Return the (x, y) coordinate for the center point of the cell that contains the specified text.  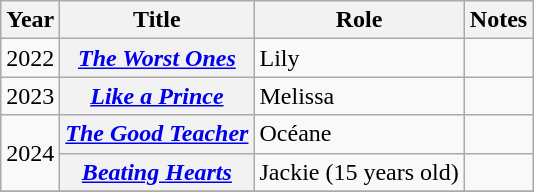
Like a Prince (157, 96)
Lily (359, 58)
Year (30, 20)
Jackie (15 years old) (359, 172)
2024 (30, 153)
Océane (359, 134)
Melissa (359, 96)
Role (359, 20)
Beating Hearts (157, 172)
2022 (30, 58)
2023 (30, 96)
Title (157, 20)
Notes (498, 20)
The Worst Ones (157, 58)
The Good Teacher (157, 134)
